Scan for the cell matching the given text and deliver its (x, y) coordinate at center. 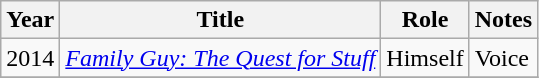
Role (425, 20)
Year (30, 20)
Himself (425, 58)
Family Guy: The Quest for Stuff (220, 58)
Notes (503, 20)
Title (220, 20)
2014 (30, 58)
Voice (503, 58)
